Detect which cell encompasses the target text, then output its (x, y) center coordinate. 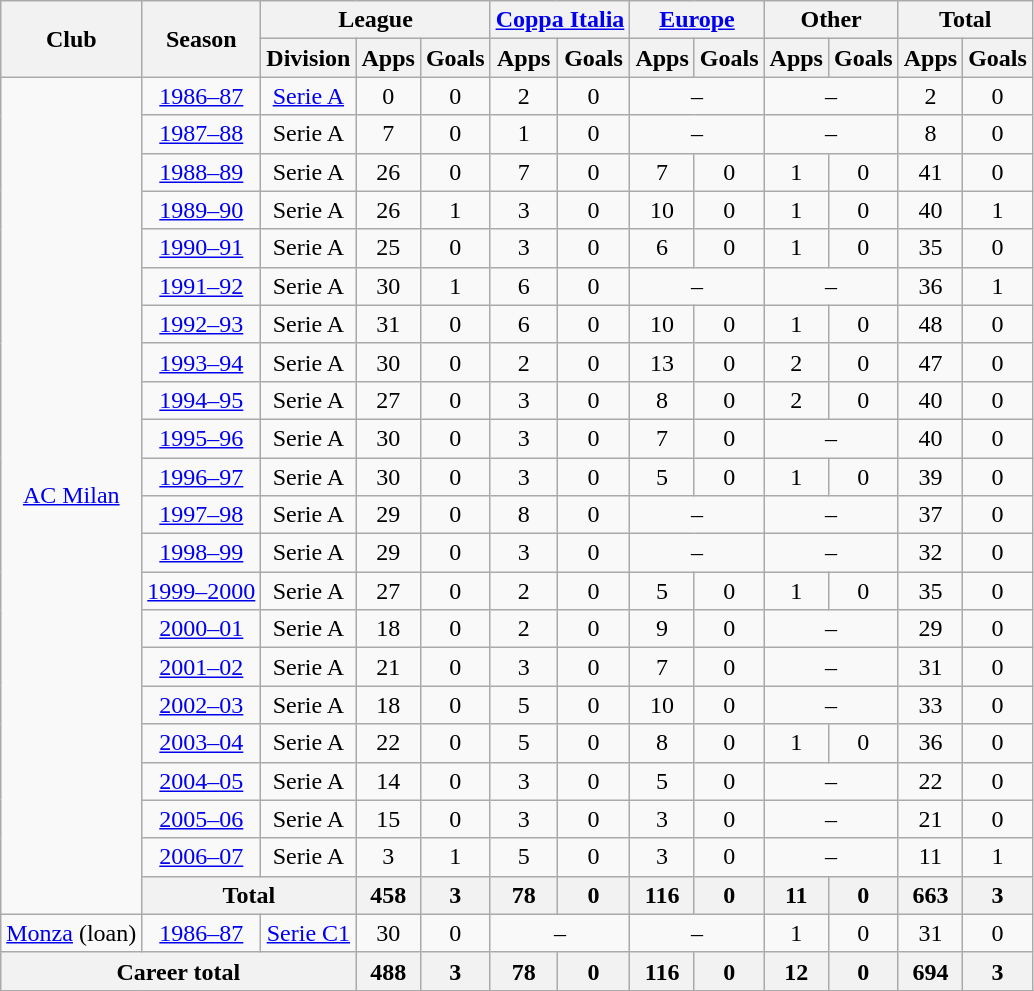
41 (930, 172)
1998–99 (202, 553)
663 (930, 895)
14 (388, 781)
1990–91 (202, 248)
Career total (178, 971)
458 (388, 895)
Monza (loan) (72, 933)
39 (930, 477)
Coppa Italia (560, 20)
Division (308, 58)
47 (930, 362)
2000–01 (202, 629)
Serie C1 (308, 933)
1999–2000 (202, 591)
37 (930, 515)
2002–03 (202, 705)
2003–04 (202, 743)
1995–96 (202, 438)
1991–92 (202, 286)
1993–94 (202, 362)
Season (202, 39)
33 (930, 705)
2004–05 (202, 781)
AC Milan (72, 496)
48 (930, 324)
2001–02 (202, 667)
1988–89 (202, 172)
12 (796, 971)
13 (662, 362)
15 (388, 819)
1997–98 (202, 515)
32 (930, 553)
1989–90 (202, 210)
1987–88 (202, 134)
9 (662, 629)
Other (831, 20)
Europe (697, 20)
2005–06 (202, 819)
Club (72, 39)
2006–07 (202, 857)
694 (930, 971)
1992–93 (202, 324)
1994–95 (202, 400)
488 (388, 971)
1996–97 (202, 477)
League (376, 20)
25 (388, 248)
